For the text-containing cell, return its midpoint in (x, y) coordinate format. 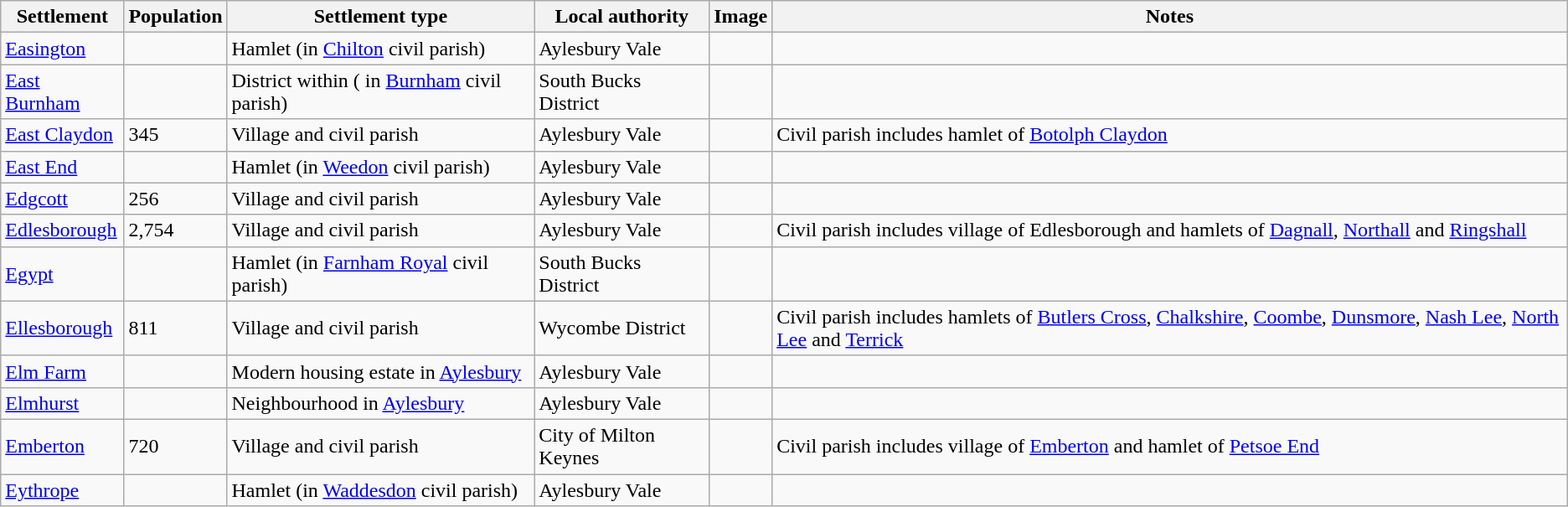
2,754 (176, 230)
Civil parish includes village of Emberton and hamlet of Petsoe End (1170, 446)
East Burnham (62, 92)
811 (176, 329)
Hamlet (in Weedon civil parish) (380, 167)
345 (176, 135)
Edlesborough (62, 230)
Settlement (62, 17)
Modern housing estate in Aylesbury (380, 371)
Settlement type (380, 17)
Elm Farm (62, 371)
Civil parish includes village of Edlesborough and hamlets of Dagnall, Northall and Ringshall (1170, 230)
Elmhurst (62, 403)
256 (176, 199)
Wycombe District (622, 329)
Egypt (62, 273)
Emberton (62, 446)
District within ( in Burnham civil parish) (380, 92)
Hamlet (in Waddesdon civil parish) (380, 490)
Ellesborough (62, 329)
Civil parish includes hamlets of Butlers Cross, Chalkshire, Coombe, Dunsmore, Nash Lee, North Lee and Terrick (1170, 329)
Hamlet (in Chilton civil parish) (380, 49)
Neighbourhood in Aylesbury (380, 403)
East End (62, 167)
Hamlet (in Farnham Royal civil parish) (380, 273)
Edgcott (62, 199)
Eythrope (62, 490)
Notes (1170, 17)
Image (740, 17)
Civil parish includes hamlet of Botolph Claydon (1170, 135)
City of Milton Keynes (622, 446)
Local authority (622, 17)
720 (176, 446)
East Claydon (62, 135)
Easington (62, 49)
Population (176, 17)
